Return the [x, y] coordinate for the center point of the cell that contains the specified text.  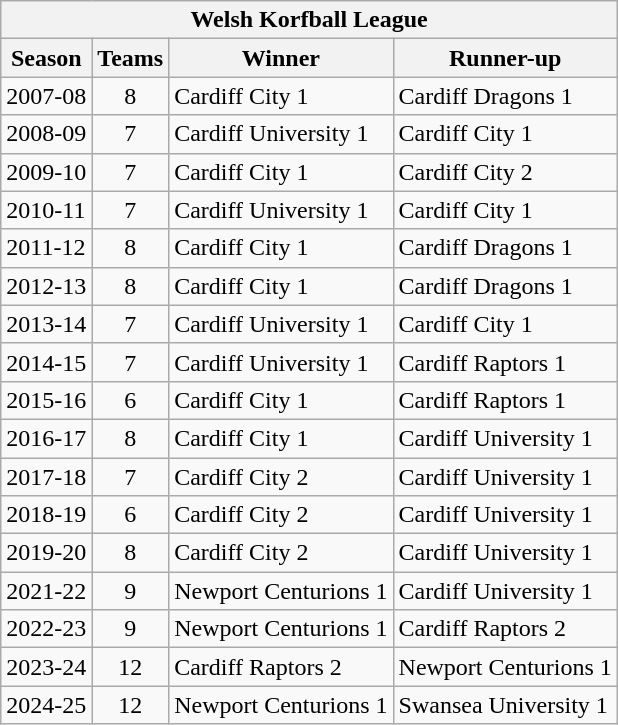
Swansea University 1 [505, 705]
2023-24 [46, 667]
2021-22 [46, 591]
2013-14 [46, 324]
2014-15 [46, 362]
2024-25 [46, 705]
2007-08 [46, 96]
2009-10 [46, 172]
2015-16 [46, 400]
Season [46, 58]
Teams [130, 58]
2011-12 [46, 248]
Winner [281, 58]
2019-20 [46, 553]
Welsh Korfball League [310, 20]
2008-09 [46, 134]
2012-13 [46, 286]
2017-18 [46, 477]
2016-17 [46, 438]
2010-11 [46, 210]
2022-23 [46, 629]
2018-19 [46, 515]
Runner-up [505, 58]
